Scan for the cell matching the given text and deliver its (X, Y) coordinate at center. 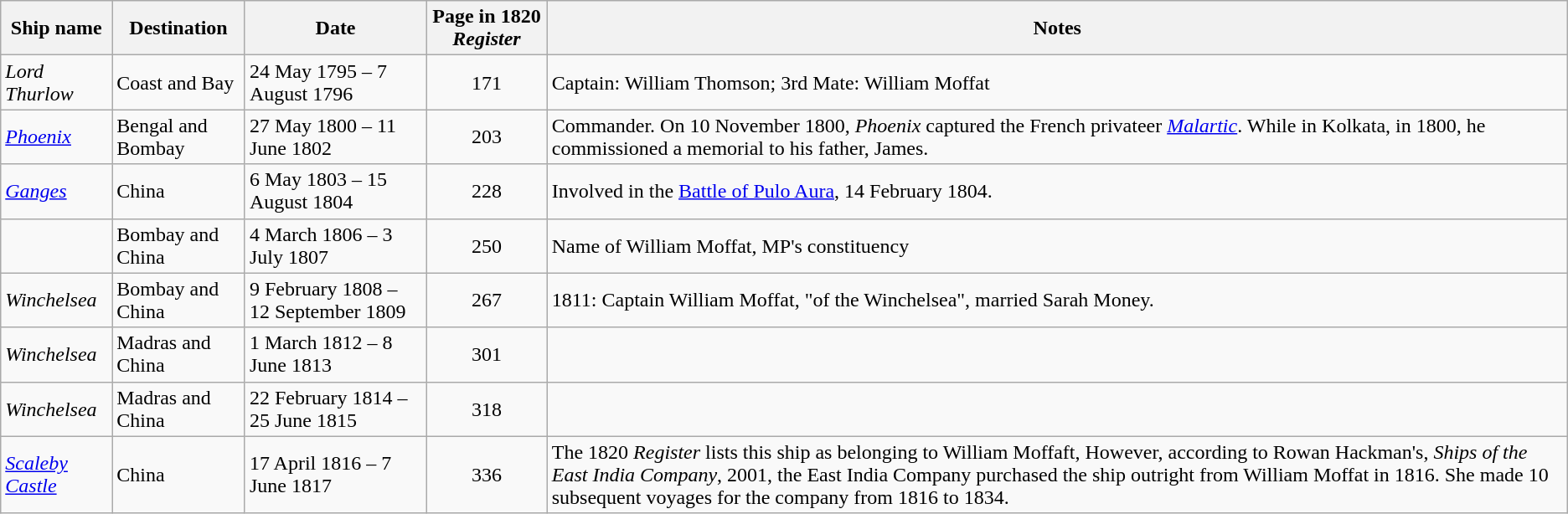
Date (335, 28)
Involved in the Battle of Pulo Aura, 14 February 1804. (1057, 191)
4 March 1806 – 3 July 1807 (335, 246)
250 (487, 246)
Notes (1057, 28)
24 May 1795 – 7 August 1796 (335, 82)
27 May 1800 – 11 June 1802 (335, 137)
Name of William Moffat, MP's constituency (1057, 246)
Bengal and Bombay (179, 137)
1 March 1812 – 8 June 1813 (335, 355)
203 (487, 137)
171 (487, 82)
Ship name (57, 28)
228 (487, 191)
Phoenix (57, 137)
318 (487, 409)
1811: Captain William Moffat, "of the Winchelsea", married Sarah Money. (1057, 300)
Ganges (57, 191)
Page in 1820 Register (487, 28)
22 February 1814 – 25 June 1815 (335, 409)
6 May 1803 – 15 August 1804 (335, 191)
267 (487, 300)
Coast and Bay (179, 82)
Scaleby Castle (57, 475)
9 February 1808 – 12 September 1809 (335, 300)
Destination (179, 28)
Captain: William Thomson; 3rd Mate: William Moffat (1057, 82)
301 (487, 355)
Lord Thurlow (57, 82)
336 (487, 475)
17 April 1816 – 7 June 1817 (335, 475)
